Locate the cell with the specified text and output its [x, y] center coordinate. 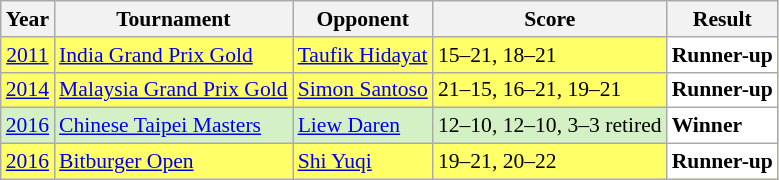
India Grand Prix Gold [174, 55]
12–10, 12–10, 3–3 retired [550, 126]
Opponent [363, 19]
Bitburger Open [174, 162]
19–21, 20–22 [550, 162]
Chinese Taipei Masters [174, 126]
2014 [28, 90]
Year [28, 19]
Shi Yuqi [363, 162]
Tournament [174, 19]
Result [722, 19]
Simon Santoso [363, 90]
Liew Daren [363, 126]
Malaysia Grand Prix Gold [174, 90]
Winner [722, 126]
21–15, 16–21, 19–21 [550, 90]
2011 [28, 55]
Taufik Hidayat [363, 55]
Score [550, 19]
15–21, 18–21 [550, 55]
